Locate the cell with the specified text and output its [x, y] center coordinate. 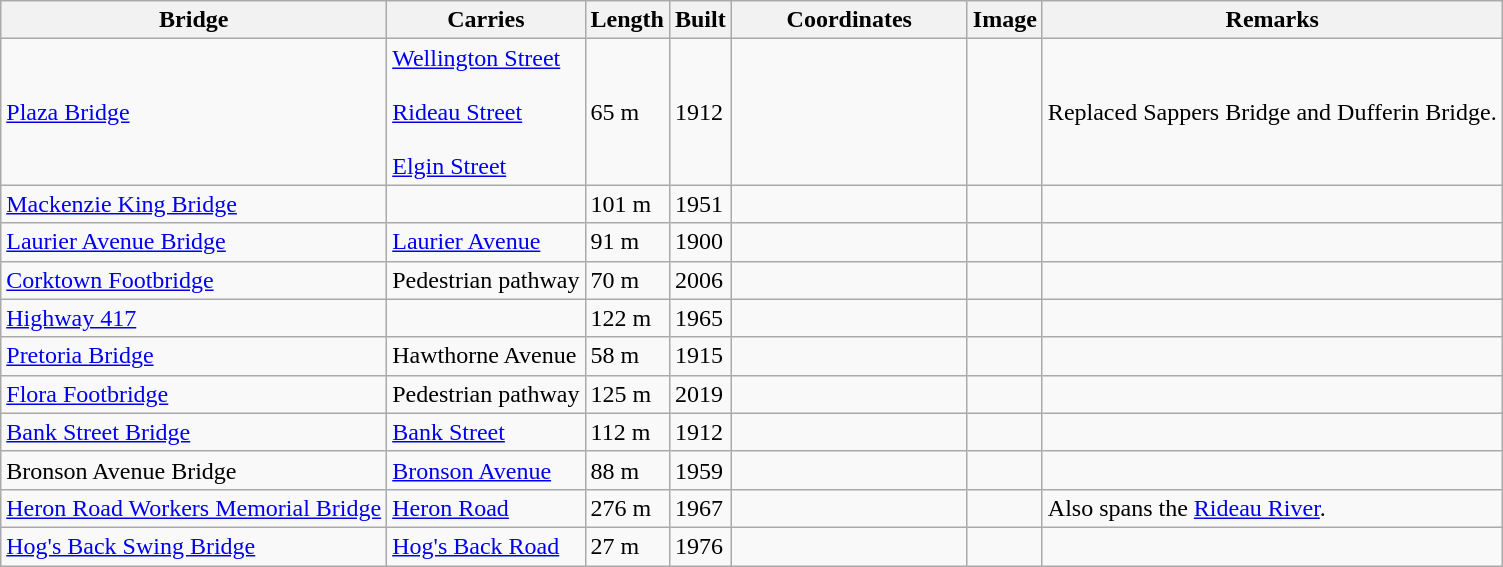
1959 [700, 470]
Built [700, 20]
1900 [700, 242]
Wellington StreetRideau StreetElgin Street [486, 112]
101 m [627, 204]
Hog's Back Road [486, 546]
27 m [627, 546]
Laurier Avenue Bridge [194, 242]
Hog's Back Swing Bridge [194, 546]
122 m [627, 318]
1965 [700, 318]
112 m [627, 432]
Bronson Avenue Bridge [194, 470]
Coordinates [849, 20]
1951 [700, 204]
65 m [627, 112]
2006 [700, 280]
Bank Street Bridge [194, 432]
58 m [627, 356]
Remarks [1272, 20]
125 m [627, 394]
Length [627, 20]
1976 [700, 546]
Bridge [194, 20]
88 m [627, 470]
1967 [700, 508]
Image [1004, 20]
Mackenzie King Bridge [194, 204]
Flora Footbridge [194, 394]
Also spans the Rideau River. [1272, 508]
Bronson Avenue [486, 470]
Pretoria Bridge [194, 356]
Bank Street [486, 432]
Corktown Footbridge [194, 280]
Heron Road Workers Memorial Bridge [194, 508]
2019 [700, 394]
Highway 417 [194, 318]
Plaza Bridge [194, 112]
Replaced Sappers Bridge and Dufferin Bridge. [1272, 112]
70 m [627, 280]
91 m [627, 242]
Hawthorne Avenue [486, 356]
Heron Road [486, 508]
Laurier Avenue [486, 242]
276 m [627, 508]
1915 [700, 356]
Carries [486, 20]
